Provide the [x, y] coordinate of the cell's center where the given text is located.  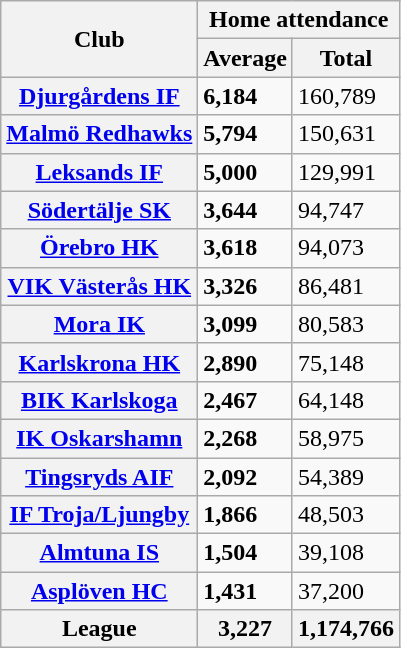
39,108 [346, 553]
IF Troja/Ljungby [100, 515]
129,991 [346, 172]
Mora IK [100, 324]
Home attendance [299, 20]
BIK Karlskoga [100, 400]
150,631 [346, 134]
2,268 [246, 438]
64,148 [346, 400]
58,975 [346, 438]
3,618 [246, 248]
Örebro HK [100, 248]
160,789 [346, 96]
Almtuna IS [100, 553]
Djurgårdens IF [100, 96]
1,866 [246, 515]
Club [100, 39]
5,794 [246, 134]
75,148 [346, 362]
94,747 [346, 210]
6,184 [246, 96]
Average [246, 58]
Karlskrona HK [100, 362]
VIK Västerås HK [100, 286]
Leksands IF [100, 172]
Malmö Redhawks [100, 134]
League [100, 629]
86,481 [346, 286]
2,092 [246, 477]
Södertälje SK [100, 210]
5,000 [246, 172]
Tingsryds AIF [100, 477]
Asplöven HC [100, 591]
3,099 [246, 324]
80,583 [346, 324]
3,644 [246, 210]
2,890 [246, 362]
48,503 [346, 515]
94,073 [346, 248]
1,431 [246, 591]
37,200 [346, 591]
IK Oskarshamn [100, 438]
2,467 [246, 400]
1,504 [246, 553]
54,389 [346, 477]
3,326 [246, 286]
Total [346, 58]
1,174,766 [346, 629]
3,227 [246, 629]
